Determine the (X, Y) coordinate at the center of the cell enclosing the given text.  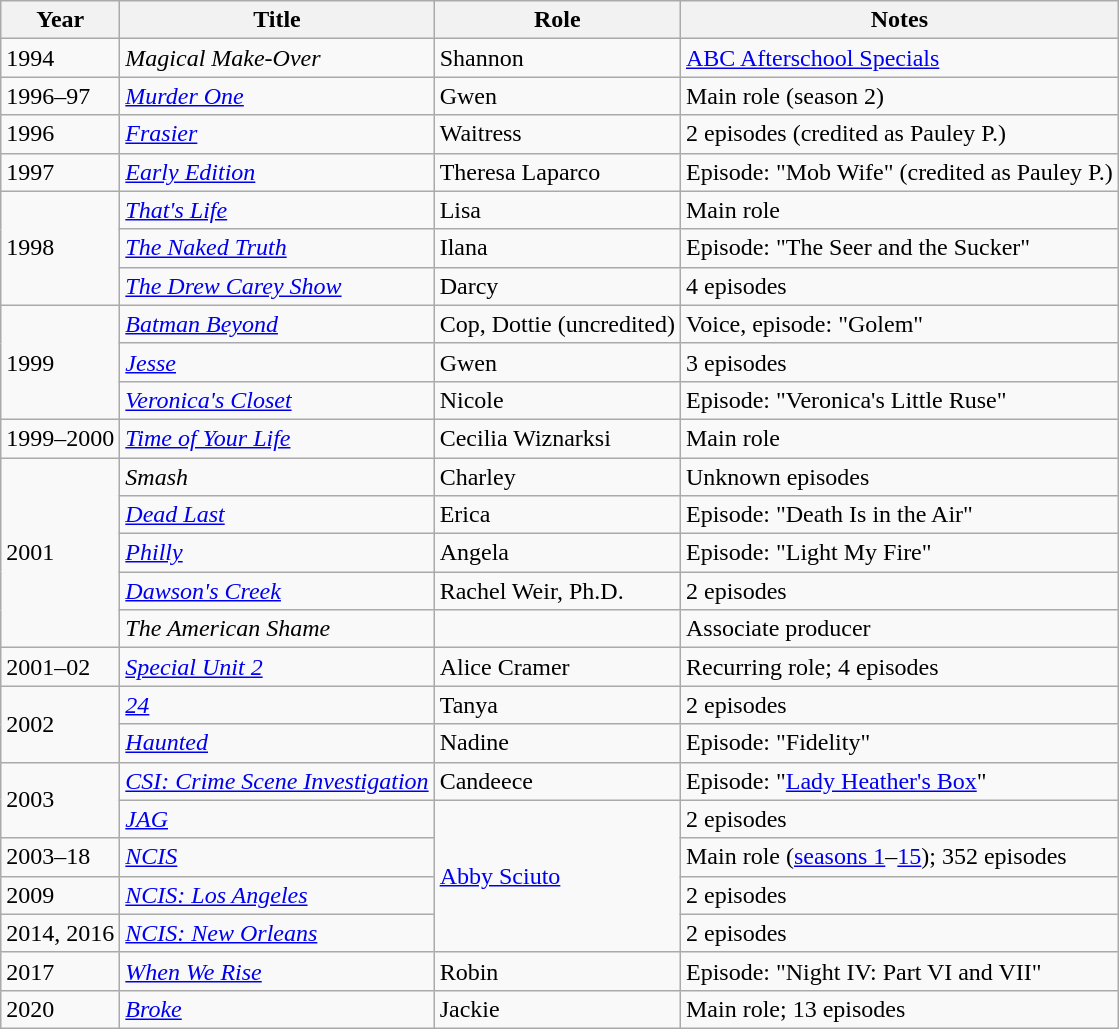
CSI: Crime Scene Investigation (277, 781)
2002 (60, 724)
Darcy (557, 286)
Episode: "Mob Wife" (credited as Pauley P.) (899, 172)
Time of Your Life (277, 438)
2003–18 (60, 857)
Theresa Laparco (557, 172)
Murder One (277, 96)
1997 (60, 172)
Recurring role; 4 episodes (899, 667)
Charley (557, 477)
NCIS (277, 857)
Main role (seasons 1–15); 352 episodes (899, 857)
The American Shame (277, 629)
Early Edition (277, 172)
Nicole (557, 400)
Episode: "The Seer and the Sucker" (899, 248)
Alice Cramer (557, 667)
1994 (60, 58)
Episode: "Veronica's Little Ruse" (899, 400)
Batman Beyond (277, 324)
JAG (277, 819)
Rachel Weir, Ph.D. (557, 591)
Episode: "Light My Fire" (899, 553)
Jesse (277, 362)
Smash (277, 477)
2001 (60, 553)
Broke (277, 1009)
Magical Make-Over (277, 58)
NCIS: New Orleans (277, 933)
2014, 2016 (60, 933)
1999 (60, 362)
Voice, episode: "Golem" (899, 324)
Episode: "Night IV: Part VI and VII" (899, 971)
1998 (60, 248)
3 episodes (899, 362)
Abby Sciuto (557, 876)
Jackie (557, 1009)
Waitress (557, 134)
2 episodes (credited as Pauley P.) (899, 134)
Cecilia Wiznarksi (557, 438)
2017 (60, 971)
Episode: "Death Is in the Air" (899, 515)
Cop, Dottie (uncredited) (557, 324)
24 (277, 705)
Shannon (557, 58)
Dead Last (277, 515)
Philly (277, 553)
2001–02 (60, 667)
Title (277, 20)
Ilana (557, 248)
Main role; 13 episodes (899, 1009)
Notes (899, 20)
2009 (60, 895)
That's Life (277, 210)
Main role (season 2) (899, 96)
Haunted (277, 743)
Special Unit 2 (277, 667)
Dawson's Creek (277, 591)
1999–2000 (60, 438)
Unknown episodes (899, 477)
4 episodes (899, 286)
ABC Afterschool Specials (899, 58)
Year (60, 20)
The Drew Carey Show (277, 286)
Episode: "Lady Heather's Box" (899, 781)
Erica (557, 515)
2020 (60, 1009)
Tanya (557, 705)
NCIS: Los Angeles (277, 895)
Robin (557, 971)
Angela (557, 553)
Lisa (557, 210)
Veronica's Closet (277, 400)
Frasier (277, 134)
1996–97 (60, 96)
Role (557, 20)
Nadine (557, 743)
The Naked Truth (277, 248)
2003 (60, 800)
Candeece (557, 781)
Episode: "Fidelity" (899, 743)
Associate producer (899, 629)
1996 (60, 134)
When We Rise (277, 971)
